Output the [x, y] coordinate of the center of the cell containing the given text.  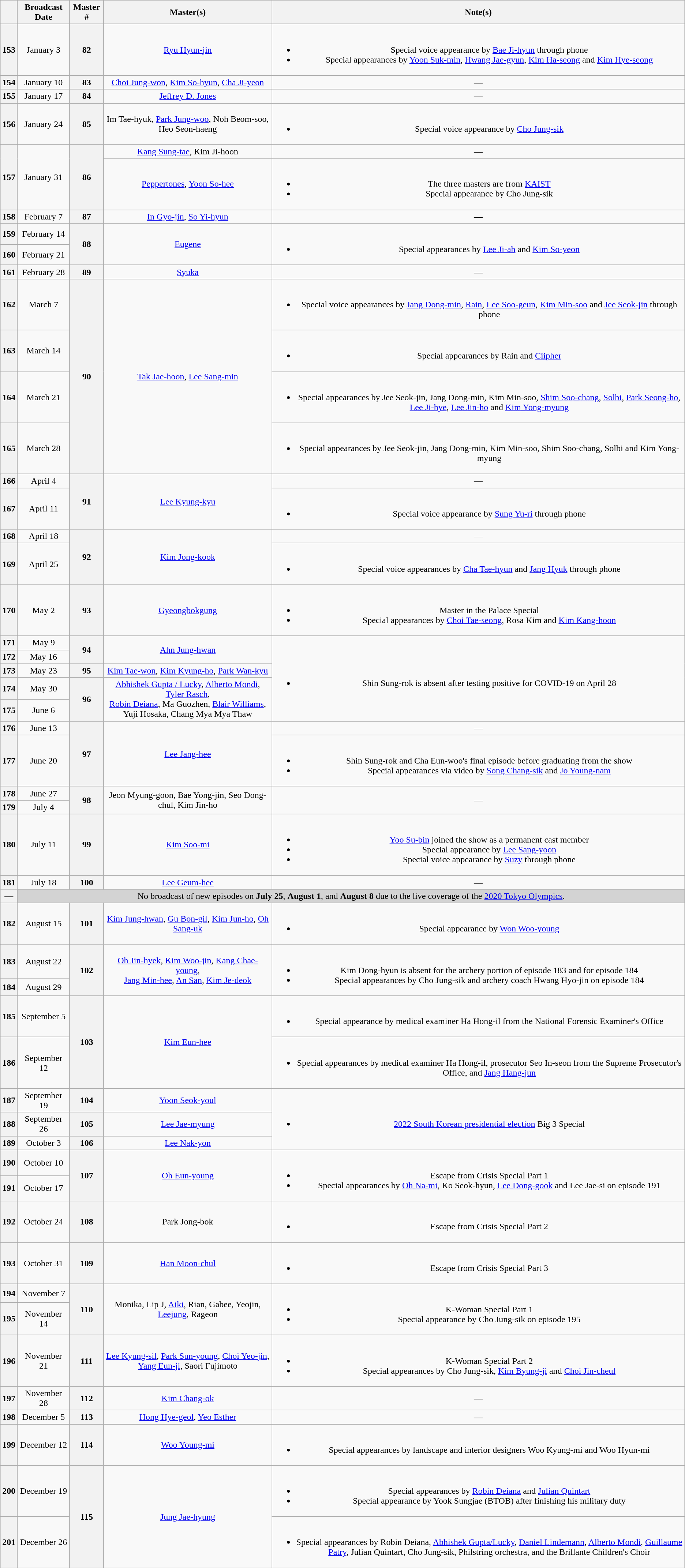
98 [86, 800]
Special voice appearance by Bae Ji-hyun through phoneSpecial appearances by Yoon Suk-min, Hwang Jae-gyun, Kim Ha-seong and Kim Hye-seong [479, 50]
106 [86, 1143]
Yoon Seok-youl [188, 1100]
Kim Jong-kook [188, 557]
Lee Kyung-kyu [188, 502]
200 [9, 1491]
May 2 [44, 610]
Ryu Hyun-jin [188, 50]
Jeffrey D. Jones [188, 96]
90 [86, 376]
103 [86, 1042]
175 [9, 710]
108 [86, 1222]
176 [9, 728]
May 9 [44, 643]
89 [86, 272]
Yoo Su-bin joined the show as a permanent cast memberSpecial appearance by Lee Sang-yoonSpecial voice appearance by Suzy through phone [479, 844]
85 [86, 124]
Lee Nak-yon [188, 1143]
198 [9, 1417]
Special appearances by Jee Seok-jin, Jang Dong-min, Kim Min-soo, Shim Soo-chang, Solbi and Kim Yong-myung [479, 449]
January 31 [44, 177]
April 18 [44, 536]
January 24 [44, 124]
Lee Geum-hee [188, 882]
August 15 [44, 924]
110 [86, 1309]
154 [9, 82]
190 [9, 1163]
173 [9, 671]
164 [9, 397]
Shin Sung-rok and Cha Eun-woo's final episode before graduating from the showSpecial appearances via video by Song Chang-sik and Jo Young-nam [479, 761]
179 [9, 807]
February 21 [44, 255]
2022 South Korean presidential election Big 3 Special [479, 1119]
August 22 [44, 962]
July 4 [44, 807]
113 [86, 1417]
167 [9, 509]
194 [9, 1293]
Kim Eun-hee [188, 1042]
Monika, Lip J, Aiki, Rian, Gabee, Yeojin, Leejung, Rageon [188, 1309]
Han Moon-chul [188, 1263]
Kim Soo-mi [188, 844]
185 [9, 1016]
163 [9, 350]
November 7 [44, 1293]
Gyeongbokgung [188, 610]
93 [86, 610]
June 27 [44, 793]
K-Woman Special Part 2Special appearances by Cho Jung-sik, Kim Byung-ji and Choi Jin-cheul [479, 1361]
Jeon Myung-goon, Bae Yong-jin, Seo Dong-chul, Kim Jin-ho [188, 800]
86 [86, 177]
Hong Hye-geol, Yeo Esther [188, 1417]
Oh Eun-young [188, 1175]
The three masters are from KAISTSpecial appearance by Cho Jung-sik [479, 184]
Lee Jae-myung [188, 1124]
May 30 [44, 689]
Special appearance by Won Woo-young [479, 924]
109 [86, 1263]
188 [9, 1124]
201 [9, 1542]
December 26 [44, 1542]
Special appearances by landscape and interior designers Woo Kyung-mi and Woo Hyun-mi [479, 1444]
171 [9, 643]
December 19 [44, 1491]
115 [86, 1517]
Oh Jin-hyek, Kim Woo-jin, Kang Chae-young,Jang Min-hee, An San, Kim Je-deok [188, 970]
199 [9, 1444]
April 11 [44, 509]
Special appearances by Rain and Ciipher [479, 350]
Note(s) [479, 12]
170 [9, 610]
February 7 [44, 217]
192 [9, 1222]
95 [86, 671]
Eugene [188, 244]
November 21 [44, 1361]
October 31 [44, 1263]
82 [86, 50]
181 [9, 882]
104 [86, 1100]
No broadcast of new episodes on July 25, August 1, and August 8 due to the live coverage of the 2020 Tokyo Olympics. [351, 896]
166 [9, 481]
October 10 [44, 1163]
157 [9, 177]
96 [86, 699]
Special voice appearances by Jang Dong-min, Rain, Lee Soo-geun, Kim Min-soo and Jee Seok-jin through phone [479, 304]
In Gyo-jin, So Yi-hyun [188, 217]
March 21 [44, 397]
March 7 [44, 304]
183 [9, 962]
156 [9, 124]
January 10 [44, 82]
Special appearance by medical examiner Ha Hong-il from the National Forensic Examiner's Office [479, 1016]
158 [9, 217]
162 [9, 304]
February 28 [44, 272]
83 [86, 82]
169 [9, 564]
August 29 [44, 987]
87 [86, 217]
June 6 [44, 710]
Escape from Crisis Special Part 1Special appearances by Oh Na-mi, Ko Seok-hyun, Lee Dong-gook and Lee Jae-si on episode 191 [479, 1175]
June 20 [44, 761]
Shin Sung-rok is absent after testing positive for COVID-19 on April 28 [479, 678]
May 23 [44, 671]
K-Woman Special Part 1Special appearance by Cho Jung-sik on episode 195 [479, 1309]
Woo Young-mi [188, 1444]
Master in the Palace SpecialSpecial appearances by Choi Tae-seong, Rosa Kim and Kim Kang-hoon [479, 610]
84 [86, 96]
195 [9, 1319]
Special appearances by medical examiner Ha Hong-il, prosecutor Seo In-seon from the Supreme Prosecutor's Office, and Jang Hang-jun [479, 1063]
165 [9, 449]
July 11 [44, 844]
187 [9, 1100]
Ahn Jung-hwan [188, 650]
December 12 [44, 1444]
May 16 [44, 657]
101 [86, 924]
Lee Jang-hee [188, 754]
182 [9, 924]
Escape from Crisis Special Part 2 [479, 1222]
Abhishek Gupta / Lucky, Alberto Mondi, Tyler Rasch,Robin Deiana, Ma Guozhen, Blair Williams,Yuji Hosaka, Chang Mya Mya Thaw [188, 699]
September 26 [44, 1124]
99 [86, 844]
September 12 [44, 1063]
Kim Chang-ok [188, 1398]
172 [9, 657]
100 [86, 882]
Special voice appearance by Sung Yu-ri through phone [479, 509]
Choi Jung-won, Kim So-hyun, Cha Ji-yeon [188, 82]
159 [9, 234]
189 [9, 1143]
Master(s) [188, 12]
Park Jong-bok [188, 1222]
Special voice appearances by Cha Tae-hyun and Jang Hyuk through phone [479, 564]
October 17 [44, 1188]
October 24 [44, 1222]
153 [9, 50]
Kang Sung-tae, Kim Ji-hoon [188, 151]
Special appearances by Lee Ji-ah and Kim So-yeon [479, 244]
180 [9, 844]
November 14 [44, 1319]
April 4 [44, 481]
197 [9, 1398]
Lee Kyung-sil, Park Sun-young, Choi Yeo-jin, Yang Eun-ji, Saori Fujimoto [188, 1361]
Special voice appearance by Cho Jung-sik [479, 124]
155 [9, 96]
Peppertones, Yoon So-hee [188, 184]
March 14 [44, 350]
Tak Jae-hoon, Lee Sang-min [188, 376]
88 [86, 244]
178 [9, 793]
December 5 [44, 1417]
February 14 [44, 234]
191 [9, 1188]
Special appearances by Jee Seok-jin, Jang Dong-min, Kim Min-soo, Shim Soo-chang, Solbi, Park Seong-ho, Lee Ji-hye, Lee Jin-ho and Kim Yong-myung [479, 397]
Broadcast Date [44, 12]
Special appearances by Robin Deiana and Julian QuintartSpecial appearance by Yook Sungjae (BTOB) after finishing his military duty [479, 1491]
September 19 [44, 1100]
92 [86, 557]
196 [9, 1361]
Im Tae-hyuk, Park Jung-woo, Noh Beom-soo, Heo Seon-haeng [188, 124]
111 [86, 1361]
November 28 [44, 1398]
January 17 [44, 96]
October 3 [44, 1143]
177 [9, 761]
112 [86, 1398]
June 13 [44, 728]
114 [86, 1444]
186 [9, 1063]
168 [9, 536]
91 [86, 502]
January 3 [44, 50]
161 [9, 272]
94 [86, 650]
174 [9, 689]
105 [86, 1124]
Jung Jae-hyung [188, 1517]
102 [86, 970]
September 5 [44, 1016]
Escape from Crisis Special Part 3 [479, 1263]
160 [9, 255]
April 25 [44, 564]
107 [86, 1175]
July 18 [44, 882]
Kim Tae-won, Kim Kyung-ho, Park Wan-kyu [188, 671]
184 [9, 987]
97 [86, 754]
March 28 [44, 449]
Syuka [188, 272]
Master # [86, 12]
193 [9, 1263]
Kim Jung-hwan, Gu Bon-gil, Kim Jun-ho, Oh Sang-uk [188, 924]
